Detect which cell encompasses the target text, then output its [X, Y] center coordinate. 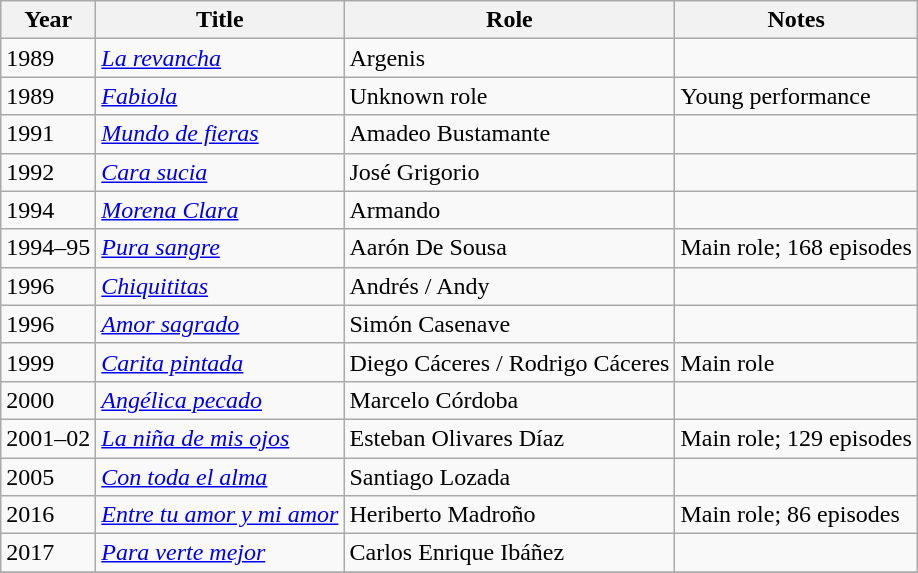
1994–95 [48, 248]
1992 [48, 172]
Para verte mejor [220, 553]
Title [220, 20]
Santiago Lozada [510, 477]
Carlos Enrique Ibáñez [510, 553]
Armando [510, 210]
Main role; 168 episodes [796, 248]
Pura sangre [220, 248]
2005 [48, 477]
Marcelo Córdoba [510, 400]
Mundo de fieras [220, 134]
Role [510, 20]
2001–02 [48, 438]
Fabiola [220, 96]
Entre tu amor y mi amor [220, 515]
Carita pintada [220, 362]
Heriberto Madroño [510, 515]
2000 [48, 400]
1999 [48, 362]
Main role; 86 episodes [796, 515]
Year [48, 20]
2016 [48, 515]
Aarón De Sousa [510, 248]
Esteban Olivares Díaz [510, 438]
2017 [48, 553]
Morena Clara [220, 210]
Argenis [510, 58]
La niña de mis ojos [220, 438]
Unknown role [510, 96]
Angélica pecado [220, 400]
José Grigorio [510, 172]
Main role [796, 362]
Amadeo Bustamante [510, 134]
Chiquititas [220, 286]
1994 [48, 210]
Young performance [796, 96]
Main role; 129 episodes [796, 438]
Diego Cáceres / Rodrigo Cáceres [510, 362]
Amor sagrado [220, 324]
Simón Casenave [510, 324]
Con toda el alma [220, 477]
1991 [48, 134]
Cara sucia [220, 172]
La revancha [220, 58]
Notes [796, 20]
Andrés / Andy [510, 286]
